Capture the cell that displays the provided text and extract its [X, Y] central coordinate. 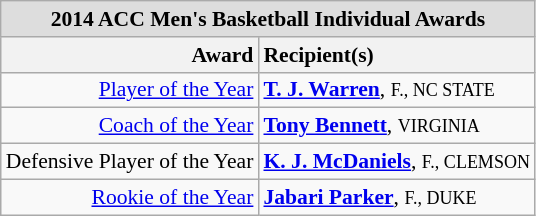
2014 ACC Men's Basketball Individual Awards [268, 19]
Defensive Player of the Year [130, 162]
T. J. Warren, F., NC STATE [396, 90]
Tony Bennett, VIRGINIA [396, 126]
Player of the Year [130, 90]
Recipient(s) [396, 55]
Jabari Parker, F., DUKE [396, 197]
Coach of the Year [130, 126]
K. J. McDaniels, F., CLEMSON [396, 162]
Rookie of the Year [130, 197]
Award [130, 55]
